Return the [X, Y] coordinate for the center point of the cell that contains the specified text.  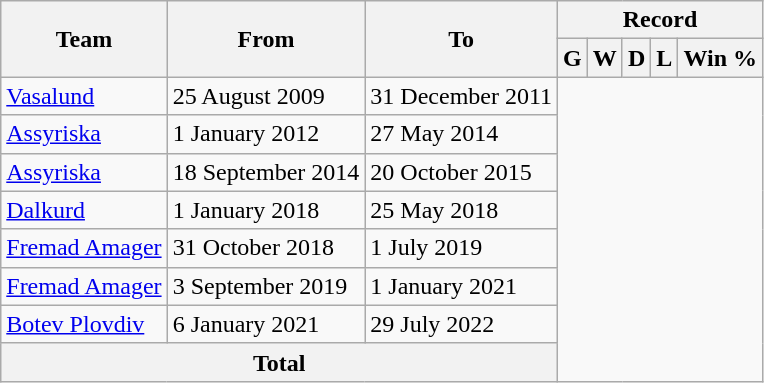
18 September 2014 [266, 172]
Team [84, 39]
Win % [720, 58]
6 January 2021 [266, 324]
31 October 2018 [266, 248]
L [664, 58]
1 January 2018 [266, 210]
Vasalund [84, 96]
25 May 2018 [462, 210]
25 August 2009 [266, 96]
3 September 2019 [266, 286]
Total [280, 362]
D [636, 58]
1 January 2012 [266, 134]
W [604, 58]
G [573, 58]
29 July 2022 [462, 324]
27 May 2014 [462, 134]
To [462, 39]
1 July 2019 [462, 248]
Dalkurd [84, 210]
Botev Plovdiv [84, 324]
1 January 2021 [462, 286]
Record [660, 20]
31 December 2011 [462, 96]
From [266, 39]
20 October 2015 [462, 172]
